Return the (x, y) coordinate for the center point of the cell that contains the specified text.  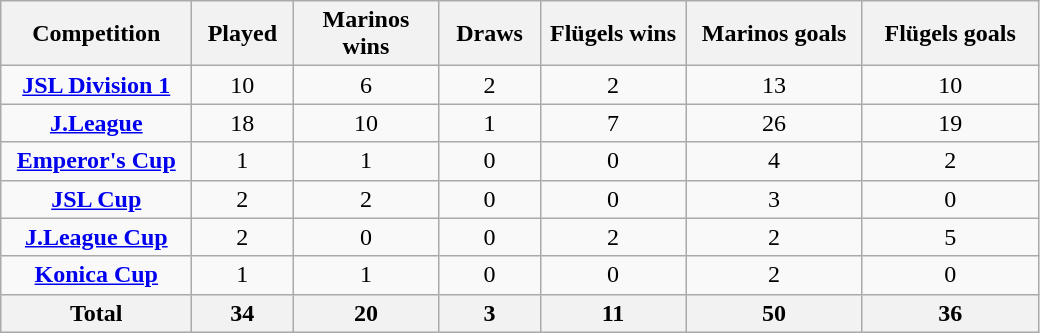
Konica Cup (96, 275)
4 (774, 161)
5 (950, 237)
Flügels wins (613, 34)
36 (950, 313)
J.League (96, 123)
19 (950, 123)
Played (242, 34)
11 (613, 313)
18 (242, 123)
Marinos goals (774, 34)
Total (96, 313)
6 (366, 85)
JSL Cup (96, 199)
Competition (96, 34)
J.League Cup (96, 237)
34 (242, 313)
13 (774, 85)
Draws (490, 34)
50 (774, 313)
20 (366, 313)
26 (774, 123)
Emperor's Cup (96, 161)
Flügels goals (950, 34)
Marinos wins (366, 34)
7 (613, 123)
JSL Division 1 (96, 85)
